From the cell containing the given text, extract its center point as (x, y) coordinate. 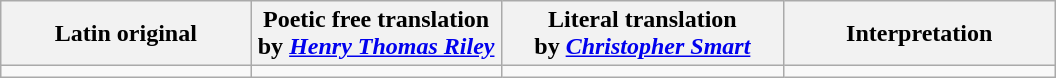
Interpretation (919, 34)
Poetic free translationby Henry Thomas Riley (376, 34)
Latin original (126, 34)
Literal translationby Christopher Smart (642, 34)
